Extract the (x, y) coordinate from the center of the cell holding the provided text.  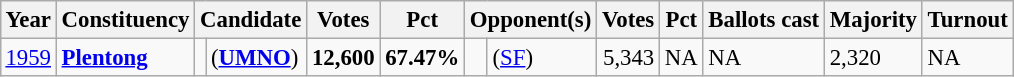
Candidate (251, 20)
(UMNO) (256, 57)
2,320 (873, 57)
1959 (28, 57)
Turnout (968, 20)
(SF) (542, 57)
12,600 (344, 57)
Majority (873, 20)
Constituency (125, 20)
67.47% (422, 57)
Plentong (125, 57)
Ballots cast (764, 20)
Year (28, 20)
Opponent(s) (530, 20)
5,343 (628, 57)
